Capture the cell that displays the provided text and extract its [x, y] central coordinate. 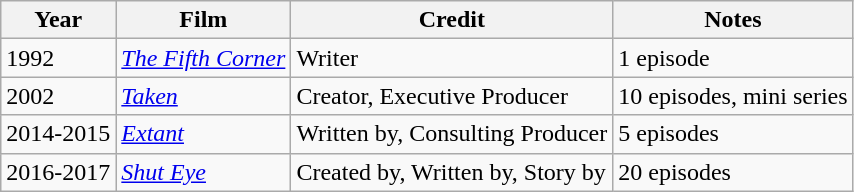
Year [58, 20]
Created by, Written by, Story by [452, 172]
2016-2017 [58, 172]
Film [204, 20]
2002 [58, 96]
Credit [452, 20]
The Fifth Corner [204, 58]
1 episode [733, 58]
1992 [58, 58]
Creator, Executive Producer [452, 96]
20 episodes [733, 172]
10 episodes, mini series [733, 96]
2014-2015 [58, 134]
Written by, Consulting Producer [452, 134]
Shut Eye [204, 172]
5 episodes [733, 134]
Notes [733, 20]
Taken [204, 96]
Extant [204, 134]
Writer [452, 58]
